Find where the given text appears and provide that cell's center as (X, Y) coordinate. 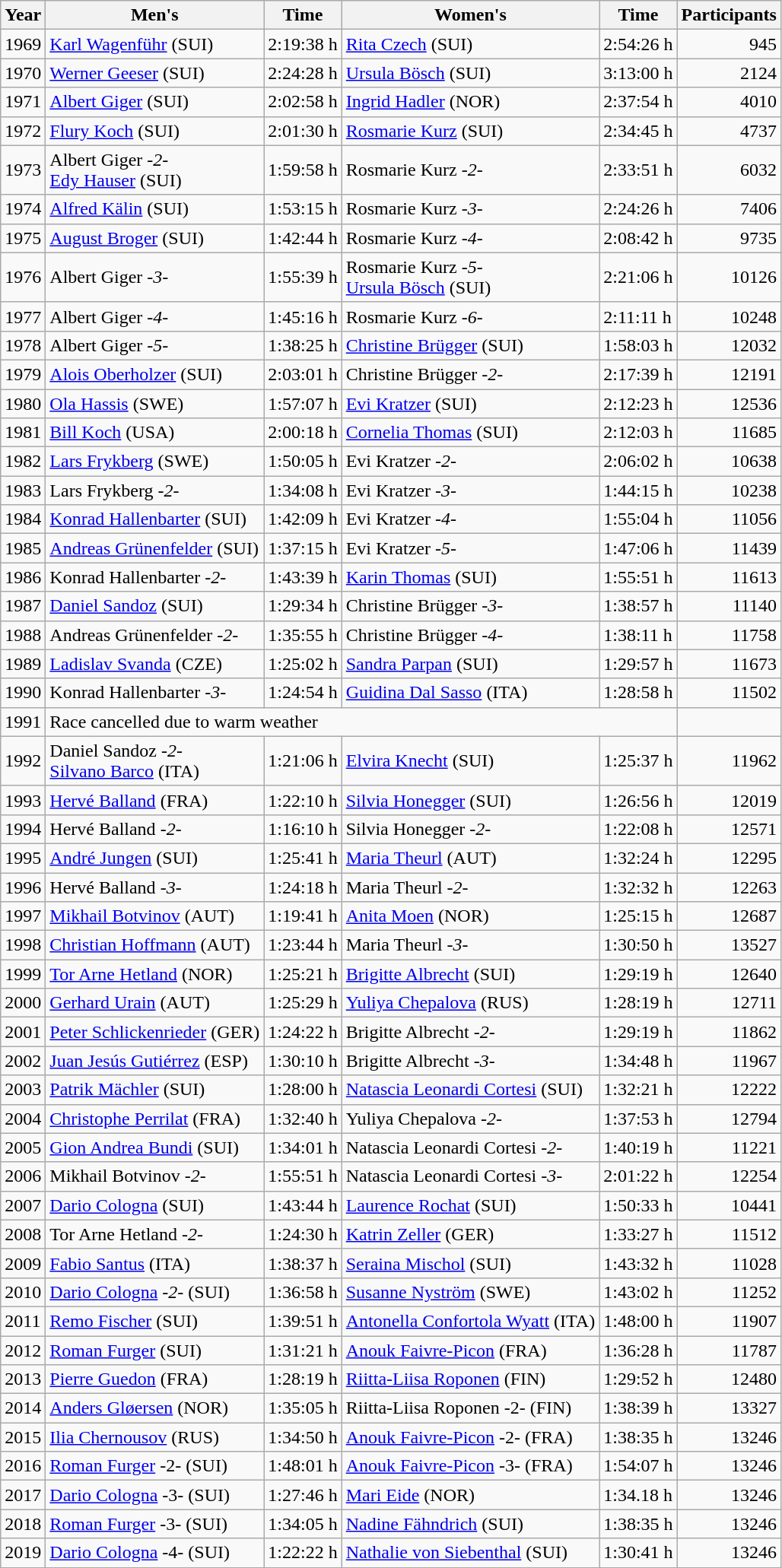
1:21:06 h (303, 760)
2007 (23, 1205)
Anders Gløersen (NOR) (155, 1408)
2008 (23, 1234)
12032 (729, 345)
2015 (23, 1437)
1990 (23, 693)
1:24:18 h (303, 887)
1:43:39 h (303, 577)
2016 (23, 1466)
Natascia Leonardi Cortesi -3- (470, 1176)
Riitta-Liisa Roponen -2- (FIN) (470, 1408)
1982 (23, 462)
2005 (23, 1147)
1:50:05 h (303, 462)
1:37:53 h (638, 1119)
Fabio Santus (ITA) (155, 1263)
Alfred Kälin (SUI) (155, 209)
Rosmarie Kurz -5- Ursula Bösch (SUI) (470, 277)
10638 (729, 462)
Evi Kratzer -2- (470, 462)
1:19:41 h (303, 916)
2019 (23, 1553)
2:03:01 h (303, 374)
Christophe Perrilat (FRA) (155, 1119)
2013 (23, 1379)
Werner Geeser (SUI) (155, 73)
1:25:15 h (638, 916)
Natascia Leonardi Cortesi -2- (470, 1147)
Christine Brügger -3- (470, 606)
2:12:03 h (638, 433)
Susanne Nyström (SWE) (470, 1292)
1:38:25 h (303, 345)
Albert Giger -4- (155, 316)
1:30:50 h (638, 945)
1:35:05 h (303, 1408)
Dario Cologna -2- (SUI) (155, 1292)
Ursula Bösch (SUI) (470, 73)
1:48:01 h (303, 1466)
Silvia Honegger -2- (470, 829)
1:34:48 h (638, 1061)
Alois Oberholzer (SUI) (155, 374)
1:38:39 h (638, 1408)
Dario Cologna -4- (SUI) (155, 1553)
Anouk Faivre-Picon (FRA) (470, 1350)
1996 (23, 887)
2000 (23, 1003)
Brigitte Albrecht -3- (470, 1061)
1985 (23, 548)
1:25:02 h (303, 664)
1:25:29 h (303, 1003)
11967 (729, 1061)
1977 (23, 316)
2:01:22 h (638, 1176)
1972 (23, 131)
2004 (23, 1119)
Hervé Balland (FRA) (155, 800)
1:24:54 h (303, 693)
1:24:22 h (303, 1032)
1:34:05 h (303, 1524)
3:13:00 h (638, 73)
12711 (729, 1003)
1:34:08 h (303, 490)
11056 (729, 519)
1:37:15 h (303, 548)
Year (23, 15)
11758 (729, 635)
Anouk Faivre-Picon -3- (FRA) (470, 1466)
2:24:28 h (303, 73)
Natascia Leonardi Cortesi (SUI) (470, 1090)
Riitta-Liisa Roponen (FIN) (470, 1379)
1:44:15 h (638, 490)
1:38:11 h (638, 635)
Dario Cologna -3- (SUI) (155, 1495)
Flury Koch (SUI) (155, 131)
Maria Theurl -3- (470, 945)
Roman Furger (SUI) (155, 1350)
2003 (23, 1090)
Evi Kratzer -4- (470, 519)
13527 (729, 945)
12640 (729, 974)
Elvira Knecht (SUI) (470, 760)
1995 (23, 858)
1999 (23, 974)
Rosmarie Kurz -6- (470, 316)
Lars Frykberg -2- (155, 490)
12295 (729, 858)
2002 (23, 1061)
Andreas Grünenfelder (SUI) (155, 548)
1:35:55 h (303, 635)
Rosmarie Kurz (SUI) (470, 131)
Evi Kratzer -3- (470, 490)
1:22:10 h (303, 800)
2001 (23, 1032)
11221 (729, 1147)
12019 (729, 800)
1:32:21 h (638, 1090)
Albert Giger (SUI) (155, 102)
1:23:44 h (303, 945)
1986 (23, 577)
2:37:54 h (638, 102)
Hervé Balland -3- (155, 887)
Anouk Faivre-Picon -2- (FRA) (470, 1437)
Albert Giger -5- (155, 345)
6032 (729, 170)
Sandra Parpan (SUI) (470, 664)
2010 (23, 1292)
1994 (23, 829)
Participants (729, 15)
Hervé Balland -2- (155, 829)
1:36:58 h (303, 1292)
1:48:00 h (638, 1321)
1:57:07 h (303, 404)
Maria Theurl -2- (470, 887)
Anita Moen (NOR) (470, 916)
2:33:51 h (638, 170)
1:29:34 h (303, 606)
Yuliya Chepalova -2- (470, 1119)
1970 (23, 73)
Gion Andrea Bundi (SUI) (155, 1147)
12222 (729, 1090)
1:54:07 h (638, 1466)
Pierre Guedon (FRA) (155, 1379)
1998 (23, 945)
Mari Eide (NOR) (470, 1495)
1:34.18 h (638, 1495)
Karin Thomas (SUI) (470, 577)
11252 (729, 1292)
1987 (23, 606)
1:50:33 h (638, 1205)
12687 (729, 916)
10126 (729, 277)
1:55:04 h (638, 519)
2012 (23, 1350)
Women's (470, 15)
11502 (729, 693)
Laurence Rochat (SUI) (470, 1205)
1:39:51 h (303, 1321)
Brigitte Albrecht (SUI) (470, 974)
11439 (729, 548)
1:25:21 h (303, 974)
2017 (23, 1495)
2:34:45 h (638, 131)
1:38:57 h (638, 606)
1979 (23, 374)
12263 (729, 887)
1975 (23, 238)
1:30:10 h (303, 1061)
1:53:15 h (303, 209)
1:28:58 h (638, 693)
1984 (23, 519)
Karl Wagenführ (SUI) (155, 44)
Seraina Mischol (SUI) (470, 1263)
1993 (23, 800)
2:21:06 h (638, 277)
9735 (729, 238)
2124 (729, 73)
2:11:11 h (638, 316)
11512 (729, 1234)
1:59:58 h (303, 170)
1:22:08 h (638, 829)
Tor Arne Hetland -2- (155, 1234)
André Jungen (SUI) (155, 858)
1:47:06 h (638, 548)
12480 (729, 1379)
1976 (23, 277)
Men's (155, 15)
10238 (729, 490)
2:54:26 h (638, 44)
1:29:52 h (638, 1379)
1971 (23, 102)
1:42:44 h (303, 238)
2:00:18 h (303, 433)
Ilia Chernousov (RUS) (155, 1437)
11028 (729, 1263)
1:27:46 h (303, 1495)
Yuliya Chepalova (RUS) (470, 1003)
Rosmarie Kurz -2- (470, 170)
Albert Giger -3- (155, 277)
2:19:38 h (303, 44)
Daniel Sandoz -2- Silvano Barco (ITA) (155, 760)
4737 (729, 131)
Dario Cologna (SUI) (155, 1205)
11613 (729, 577)
Remo Fischer (SUI) (155, 1321)
Daniel Sandoz (SUI) (155, 606)
1:32:32 h (638, 887)
12571 (729, 829)
1:38:37 h (303, 1263)
1:34:01 h (303, 1147)
2009 (23, 1263)
Rita Czech (SUI) (470, 44)
11907 (729, 1321)
Christine Brügger -2- (470, 374)
Katrin Zeller (GER) (470, 1234)
2:24:26 h (638, 209)
Ladislav Svanda (CZE) (155, 664)
1:43:02 h (638, 1292)
10441 (729, 1205)
12536 (729, 404)
2:08:42 h (638, 238)
Maria Theurl (AUT) (470, 858)
1:32:40 h (303, 1119)
Konrad Hallenbarter (SUI) (155, 519)
1973 (23, 170)
7406 (729, 209)
2006 (23, 1176)
Tor Arne Hetland (NOR) (155, 974)
1:43:32 h (638, 1263)
11140 (729, 606)
12191 (729, 374)
1:26:56 h (638, 800)
Christine Brügger (SUI) (470, 345)
Konrad Hallenbarter -2- (155, 577)
Mikhail Botvinov -2- (155, 1176)
Guidina Dal Sasso (ITA) (470, 693)
11862 (729, 1032)
Patrik Mächler (SUI) (155, 1090)
1980 (23, 404)
Brigitte Albrecht -2- (470, 1032)
Christine Brügger -4- (470, 635)
1983 (23, 490)
Lars Frykberg (SWE) (155, 462)
2018 (23, 1524)
Rosmarie Kurz -4- (470, 238)
Roman Furger -2- (SUI) (155, 1466)
11787 (729, 1350)
2:17:39 h (638, 374)
Race cancelled due to warm weather (361, 722)
945 (729, 44)
12254 (729, 1176)
1:55:39 h (303, 277)
Rosmarie Kurz -3- (470, 209)
Ingrid Hadler (NOR) (470, 102)
1:24:30 h (303, 1234)
Roman Furger -3- (SUI) (155, 1524)
Evi Kratzer -5- (470, 548)
1:29:57 h (638, 664)
1:28:00 h (303, 1090)
Juan Jesús Gutiérrez (ESP) (155, 1061)
Nathalie von Siebenthal (SUI) (470, 1553)
1989 (23, 664)
Evi Kratzer (SUI) (470, 404)
1978 (23, 345)
Ola Hassis (SWE) (155, 404)
Nadine Fähndrich (SUI) (470, 1524)
10248 (729, 316)
1992 (23, 760)
1:32:24 h (638, 858)
Konrad Hallenbarter -3- (155, 693)
1:31:21 h (303, 1350)
August Broger (SUI) (155, 238)
1:22:22 h (303, 1553)
1:34:50 h (303, 1437)
1:40:19 h (638, 1147)
Andreas Grünenfelder -2- (155, 635)
13327 (729, 1408)
1:30:41 h (638, 1553)
1981 (23, 433)
1:42:09 h (303, 519)
1:33:27 h (638, 1234)
1:43:44 h (303, 1205)
1974 (23, 209)
1988 (23, 635)
1:25:37 h (638, 760)
1:25:41 h (303, 858)
1:16:10 h (303, 829)
11685 (729, 433)
Albert Giger -2- Edy Hauser (SUI) (155, 170)
Cornelia Thomas (SUI) (470, 433)
1:36:28 h (638, 1350)
2:12:23 h (638, 404)
11962 (729, 760)
Peter Schlickenrieder (GER) (155, 1032)
1997 (23, 916)
1991 (23, 722)
2:02:58 h (303, 102)
Christian Hoffmann (AUT) (155, 945)
1969 (23, 44)
2:06:02 h (638, 462)
4010 (729, 102)
Gerhard Urain (AUT) (155, 1003)
Mikhail Botvinov (AUT) (155, 916)
12794 (729, 1119)
1:58:03 h (638, 345)
Antonella Confortola Wyatt (ITA) (470, 1321)
1:45:16 h (303, 316)
2011 (23, 1321)
2014 (23, 1408)
Bill Koch (USA) (155, 433)
Silvia Honegger (SUI) (470, 800)
2:01:30 h (303, 131)
11673 (729, 664)
